Determine the [X, Y] coordinate at the center of the cell enclosing the given text.  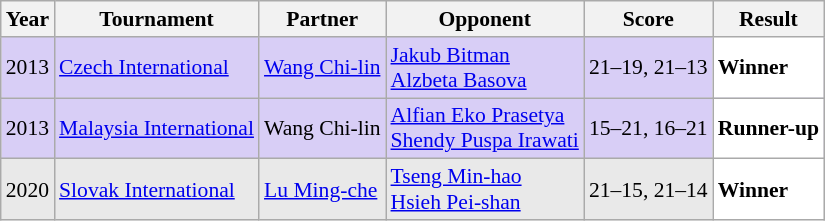
Score [648, 19]
Opponent [485, 19]
Runner-up [768, 128]
Year [28, 19]
Slovak International [156, 190]
Alfian Eko Prasetya Shendy Puspa Irawati [485, 128]
15–21, 16–21 [648, 128]
Tournament [156, 19]
Jakub Bitman Alzbeta Basova [485, 68]
Czech International [156, 68]
Tseng Min-hao Hsieh Pei-shan [485, 190]
Lu Ming-che [322, 190]
Malaysia International [156, 128]
21–15, 21–14 [648, 190]
2020 [28, 190]
21–19, 21–13 [648, 68]
Result [768, 19]
Partner [322, 19]
